Search for the cell housing the specified text and yield its [X, Y] center coordinate. 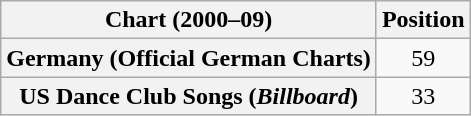
Position [423, 20]
Chart (2000–09) [189, 20]
33 [423, 96]
59 [423, 58]
US Dance Club Songs (Billboard) [189, 96]
Germany (Official German Charts) [189, 58]
